Provide the (x, y) coordinate of the cell's center where the given text is located.  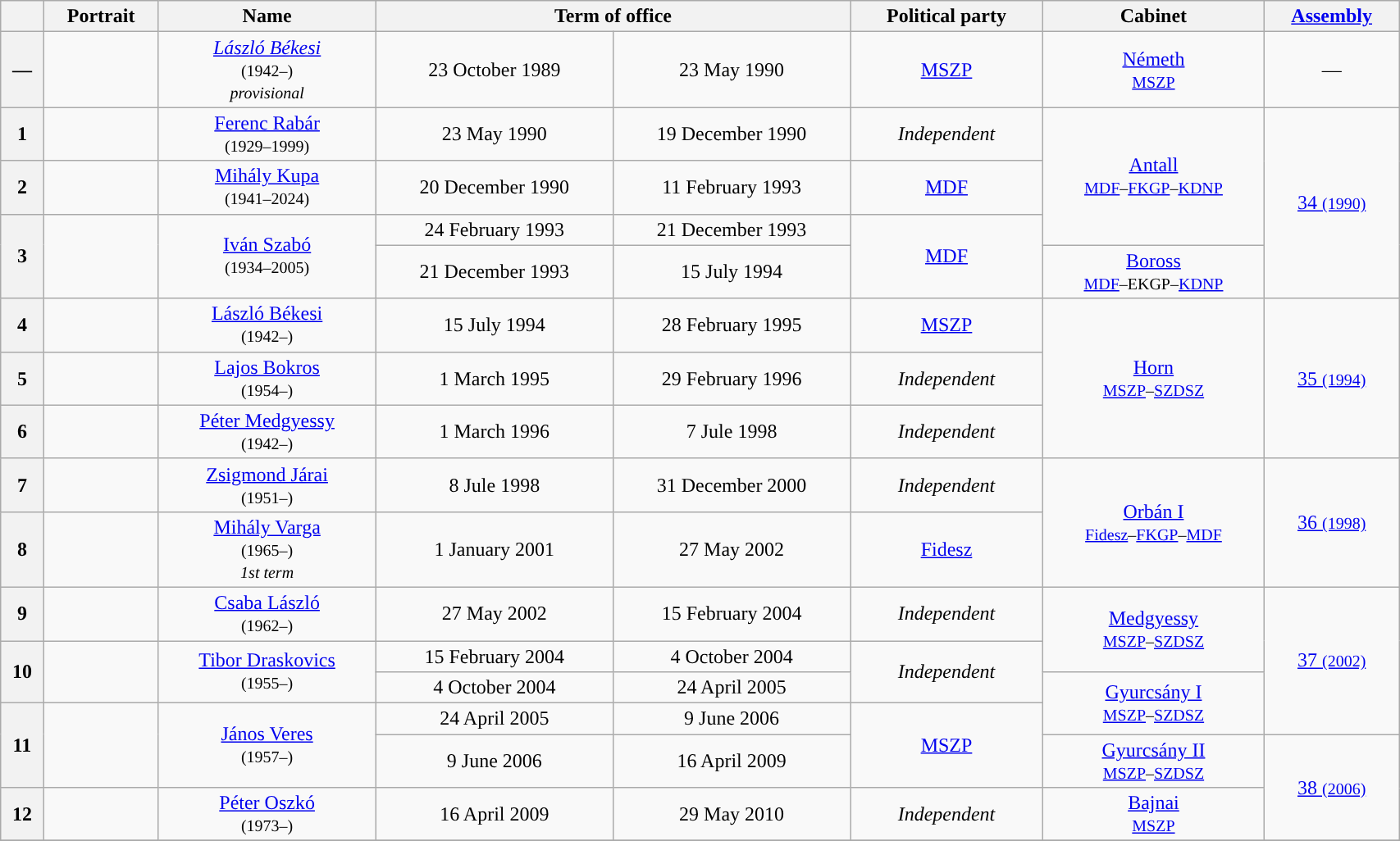
Csaba László(1962–) (267, 613)
Gyurcsány IIMSZP–SZDSZ (1153, 761)
23 October 1989 (494, 70)
38 (2006) (1332, 788)
Péter Medgyessy(1942–) (267, 431)
Political party (946, 16)
29 February 1996 (732, 379)
7 (22, 485)
NémethMSZP (1153, 70)
Iván Szabó(1934–2005) (267, 256)
1 January 2001 (494, 549)
31 December 2000 (732, 485)
Fidesz (946, 549)
Portrait (101, 16)
29 May 2010 (732, 815)
BajnaiMSZP (1153, 815)
9 (22, 613)
Zsigmond Járai(1951–) (267, 485)
Assembly (1332, 16)
János Veres(1957–) (267, 746)
5 (22, 379)
36 (1998) (1332, 523)
Cabinet (1153, 16)
Orbán IFidesz–FKGP–MDF (1153, 523)
Lajos Bokros(1954–) (267, 379)
24 February 1993 (494, 230)
Mihály Kupa(1941–2024) (267, 187)
1 March 1996 (494, 431)
11 February 1993 (732, 187)
Mihály Varga(1965–)1st term (267, 549)
Péter Oszkó(1973–) (267, 815)
28 February 1995 (732, 325)
37 (2002) (1332, 661)
Gyurcsány IMSZP–SZDSZ (1153, 703)
Ferenc Rabár(1929–1999) (267, 134)
Term of office (613, 16)
20 December 1990 (494, 187)
7 Jule 1998 (732, 431)
1 (22, 134)
László Békesi(1942–)provisional (267, 70)
3 (22, 256)
Name (267, 16)
1 March 1995 (494, 379)
34 (1990) (1332, 203)
László Békesi(1942–) (267, 325)
4 (22, 325)
MedgyessyMSZP–SZDSZ (1153, 630)
8 Jule 1998 (494, 485)
AntallMDF–FKGP–KDNP (1153, 176)
12 (22, 815)
19 December 1990 (732, 134)
35 (1994) (1332, 379)
6 (22, 431)
8 (22, 549)
10 (22, 672)
BorossMDF–EKGP–KDNP (1153, 272)
HornMSZP–SZDSZ (1153, 379)
2 (22, 187)
Tibor Draskovics(1955–) (267, 672)
11 (22, 746)
